Identify which cell holds the provided text, then report its [x, y] central coordinate. 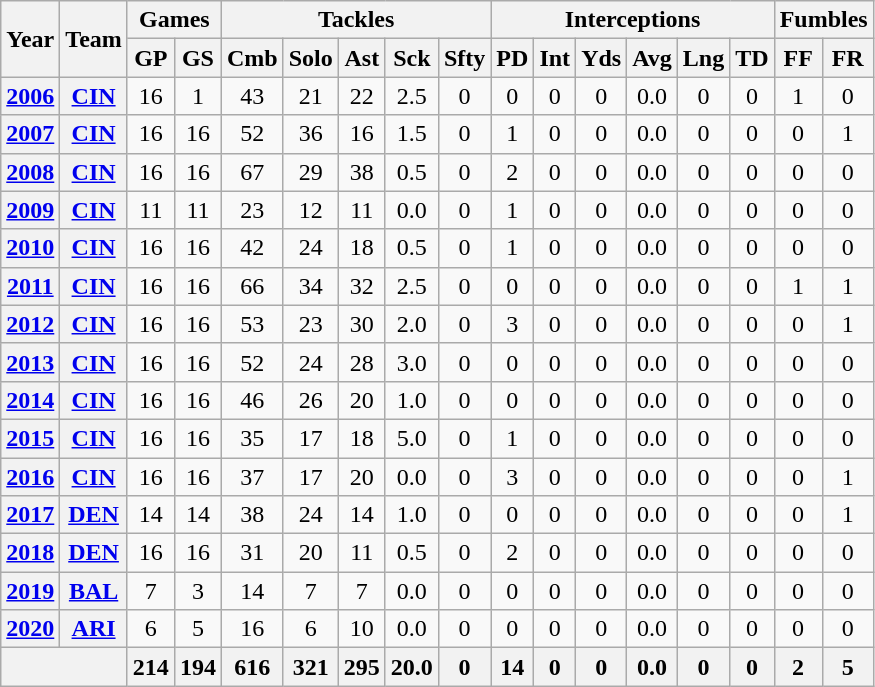
Avg [652, 58]
295 [362, 667]
20.0 [412, 667]
2010 [30, 248]
36 [310, 134]
GP [150, 58]
Yds [602, 58]
Lng [703, 58]
29 [310, 172]
2014 [30, 400]
TD [752, 58]
28 [362, 362]
2015 [30, 438]
Ast [362, 58]
2.0 [412, 324]
2011 [30, 286]
Year [30, 39]
2008 [30, 172]
Team [94, 39]
30 [362, 324]
214 [150, 667]
616 [252, 667]
66 [252, 286]
3.0 [412, 362]
Fumbles [824, 20]
GS [198, 58]
Int [555, 58]
2012 [30, 324]
32 [362, 286]
5.0 [412, 438]
34 [310, 286]
22 [362, 96]
FF [798, 58]
2007 [30, 134]
67 [252, 172]
2020 [30, 629]
Sfty [464, 58]
26 [310, 400]
21 [310, 96]
31 [252, 553]
2013 [30, 362]
Sck [412, 58]
2006 [30, 96]
2016 [30, 477]
2017 [30, 515]
43 [252, 96]
2009 [30, 210]
Solo [310, 58]
2018 [30, 553]
2019 [30, 591]
42 [252, 248]
194 [198, 667]
12 [310, 210]
PD [512, 58]
Tackles [356, 20]
46 [252, 400]
53 [252, 324]
ARI [94, 629]
37 [252, 477]
BAL [94, 591]
Cmb [252, 58]
FR [848, 58]
10 [362, 629]
Interceptions [632, 20]
321 [310, 667]
35 [252, 438]
1.5 [412, 134]
Games [174, 20]
